Scan for the cell matching the given text and deliver its (x, y) coordinate at center. 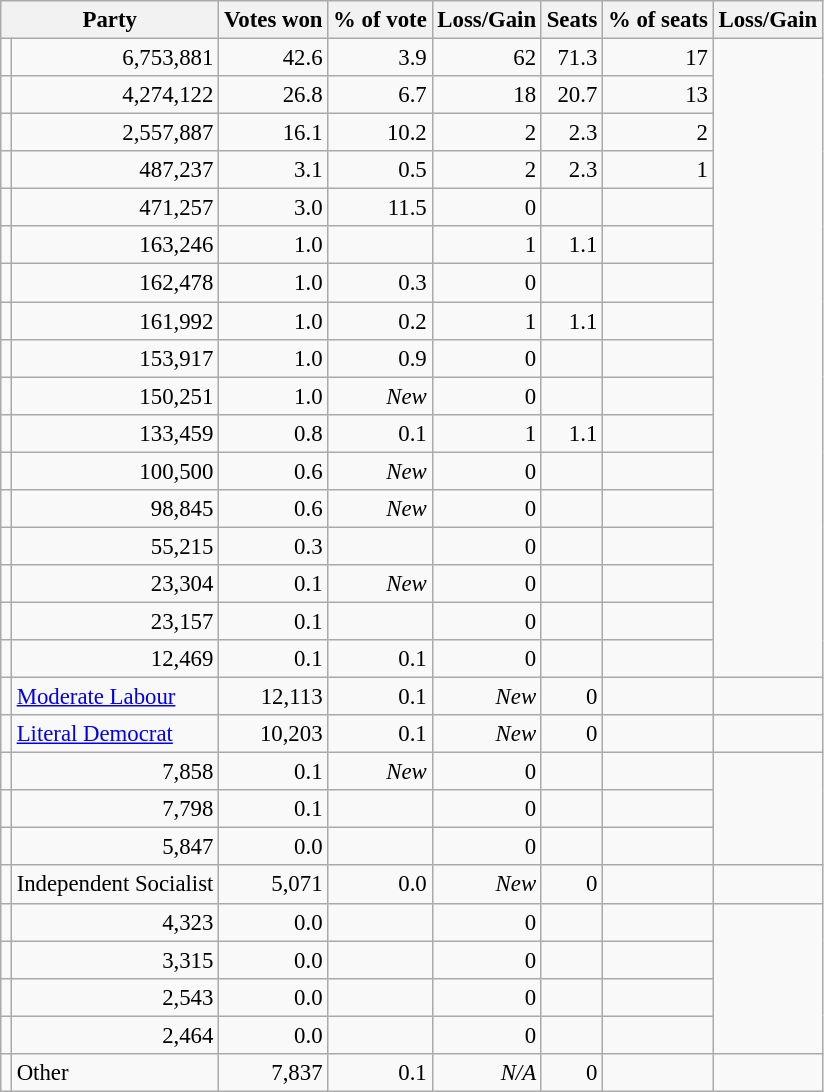
% of vote (380, 20)
153,917 (114, 358)
471,257 (114, 208)
162,478 (114, 283)
Moderate Labour (114, 697)
4,274,122 (114, 95)
7,837 (274, 1073)
2,464 (114, 1035)
150,251 (114, 396)
3.0 (274, 208)
Literal Democrat (114, 734)
71.3 (572, 58)
17 (658, 58)
12,113 (274, 697)
0.9 (380, 358)
3.9 (380, 58)
5,847 (114, 847)
0.2 (380, 321)
55,215 (114, 546)
2,557,887 (114, 133)
23,304 (114, 584)
10,203 (274, 734)
N/A (486, 1073)
161,992 (114, 321)
6,753,881 (114, 58)
163,246 (114, 245)
23,157 (114, 621)
16.1 (274, 133)
Seats (572, 20)
2,543 (114, 997)
3,315 (114, 960)
5,071 (274, 885)
Votes won (274, 20)
10.2 (380, 133)
Other (114, 1073)
98,845 (114, 509)
12,469 (114, 659)
133,459 (114, 433)
7,858 (114, 772)
18 (486, 95)
26.8 (274, 95)
11.5 (380, 208)
100,500 (114, 471)
42.6 (274, 58)
62 (486, 58)
4,323 (114, 922)
Independent Socialist (114, 885)
3.1 (274, 170)
0.5 (380, 170)
Party (110, 20)
% of seats (658, 20)
20.7 (572, 95)
487,237 (114, 170)
7,798 (114, 809)
13 (658, 95)
0.8 (274, 433)
6.7 (380, 95)
